Pinpoint the cell where the given text exists, returning its [x, y] midpoint coordinate. 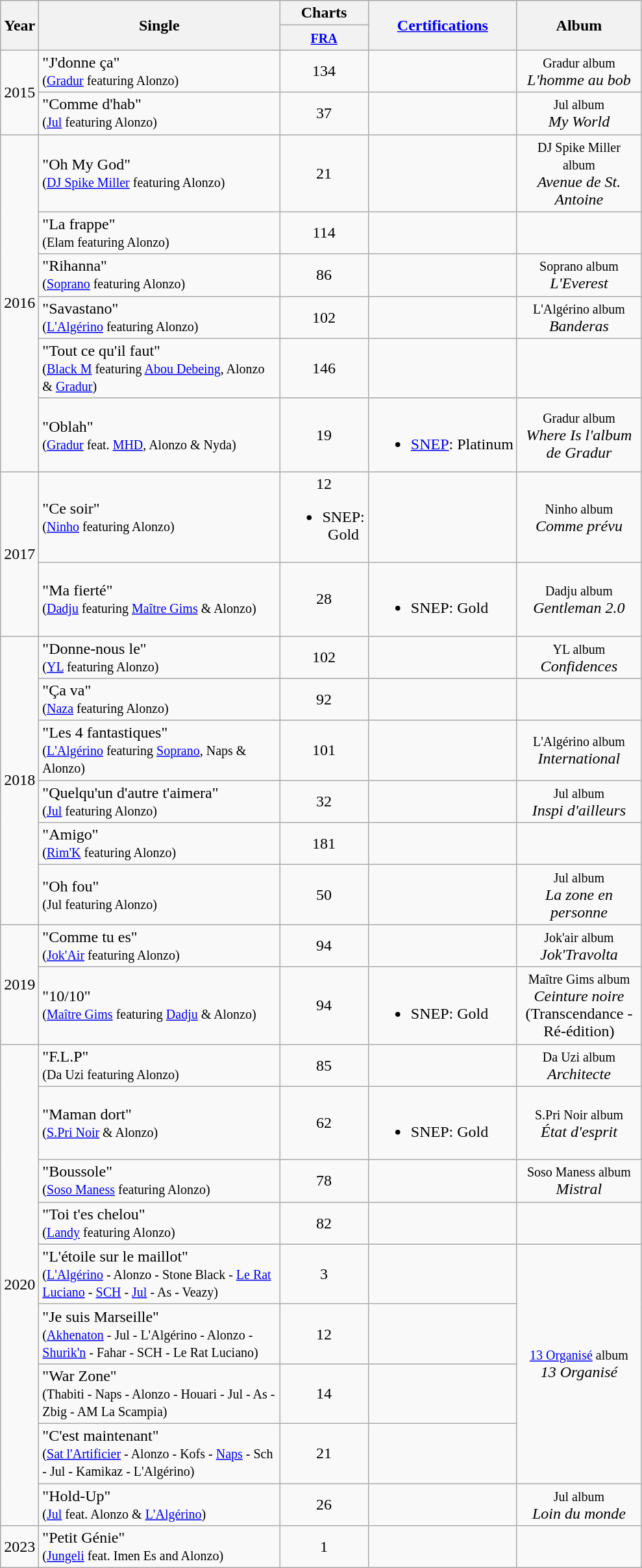
86 [324, 275]
"Comme tu es"(Jok'Air featuring Alonzo) [160, 945]
Jul albumLa zone en personne [579, 895]
Certifications [443, 25]
Year [19, 25]
"Quelqu'un d'autre t'aimera"(Jul featuring Alonzo) [160, 801]
Da Uzi albumArchitecte [579, 1065]
82 [324, 1223]
YL albumConfidences [579, 657]
"Hold-Up"(Jul feat. Alonzo & L'Algérino) [160, 1504]
28 [324, 599]
"War Zone"(Thabiti - Naps - Alonzo - Houari - Jul - As - Zbig - AM La Scampia) [160, 1393]
"Boussole"(Soso Maness featuring Alonzo) [160, 1180]
"Tout ce qu'il faut"(Black M featuring Abou Debeing, Alonzo & Gradur) [160, 368]
Jul albumMy World [579, 113]
14 [324, 1393]
Gradur albumWhere Is l'album de Gradur [579, 435]
2016 [19, 303]
Gradur albumL'homme au bob [579, 71]
181 [324, 844]
Charts [324, 13]
19 [324, 435]
114 [324, 232]
"Oblah"(Gradur feat. MHD, Alonzo & Nyda) [160, 435]
"Toi t'es chelou"(Landy featuring Alonzo) [160, 1223]
Jul albumLoin du monde [579, 1504]
12 [324, 1334]
Album [579, 25]
134 [324, 71]
"Maman dort"(S.Pri Noir & Alonzo) [160, 1123]
"Je suis Marseille"(Akhenaton - Jul - L'Algérino - Alonzo - Shurik'n - Fahar - SCH - Le Rat Luciano) [160, 1334]
"Ce soir"(Ninho featuring Alonzo) [160, 517]
2020 [19, 1285]
"Comme d'hab"(Jul featuring Alonzo) [160, 113]
"Amigo"(Rim'K featuring Alonzo) [160, 844]
"Ma fierté"(Dadju featuring Maître Gims & Alonzo) [160, 599]
"Les 4 fantastiques"(L'Algérino featuring Soprano, Naps & Alonzo) [160, 751]
L'Algérino albumInternational [579, 751]
"10/10"(Maître Gims featuring Dadju & Alonzo) [160, 1005]
Ninho albumComme prévu [579, 517]
"Savastano"(L'Algérino featuring Alonzo) [160, 317]
Maître Gims albumCeinture noire (Transcendance - Ré-édition) [579, 1005]
12SNEP: Gold [324, 517]
"J'donne ça"(Gradur featuring Alonzo) [160, 71]
DJ Spike Miller albumAvenue de St. Antoine [579, 173]
"C'est maintenant"(Sat l'Artificier - Alonzo - Kofs - Naps - Sch - Jul - Kamikaz - L'Algérino) [160, 1453]
50 [324, 895]
S.Pri Noir albumÉtat d'esprit [579, 1123]
L'Algérino albumBanderas [579, 317]
92 [324, 700]
Dadju albumGentleman 2.0 [579, 599]
"F.L.P"(Da Uzi featuring Alonzo) [160, 1065]
3 [324, 1274]
13 Organisé album 13 Organisé [579, 1363]
32 [324, 801]
62 [324, 1123]
"Petit Génie"(Jungeli feat. Imen Es and Alonzo) [160, 1547]
"La frappe"(Elam featuring Alonzo) [160, 232]
Jul albumInspi d'ailleurs [579, 801]
78 [324, 1180]
Soprano albumL'Everest [579, 275]
2023 [19, 1547]
2019 [19, 984]
SNEP: Platinum [443, 435]
146 [324, 368]
26 [324, 1504]
Single [160, 25]
101 [324, 751]
FRA [324, 38]
"Ça va"(Naza featuring Alonzo) [160, 700]
2018 [19, 780]
"L'étoile sur le maillot"(L'Algérino - Alonzo - Stone Black - Le Rat Luciano - SCH - Jul - As - Veazy) [160, 1274]
"Donne-nous le"(YL featuring Alonzo) [160, 657]
"Rihanna"(Soprano featuring Alonzo) [160, 275]
Soso Maness albumMistral [579, 1180]
1 [324, 1547]
85 [324, 1065]
"Oh fou"(Jul featuring Alonzo) [160, 895]
37 [324, 113]
2015 [19, 92]
Jok'air albumJok'Travolta [579, 945]
2017 [19, 553]
"Oh My God"(DJ Spike Miller featuring Alonzo) [160, 173]
